Output the [x, y] coordinate of the center of the cell containing the given text.  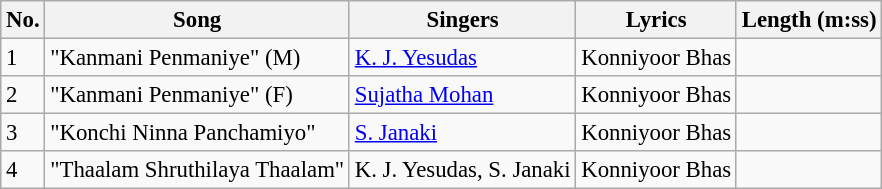
"Konchi Ninna Panchamiyo" [198, 133]
1 [23, 58]
K. J. Yesudas, S. Janaki [462, 170]
Singers [462, 20]
"Kanmani Penmaniye" (F) [198, 95]
2 [23, 95]
Lyrics [656, 20]
"Kanmani Penmaniye" (M) [198, 58]
S. Janaki [462, 133]
Song [198, 20]
K. J. Yesudas [462, 58]
Length (m:ss) [808, 20]
3 [23, 133]
No. [23, 20]
"Thaalam Shruthilaya Thaalam" [198, 170]
Sujatha Mohan [462, 95]
4 [23, 170]
